Detect which cell encompasses the target text, then output its [X, Y] center coordinate. 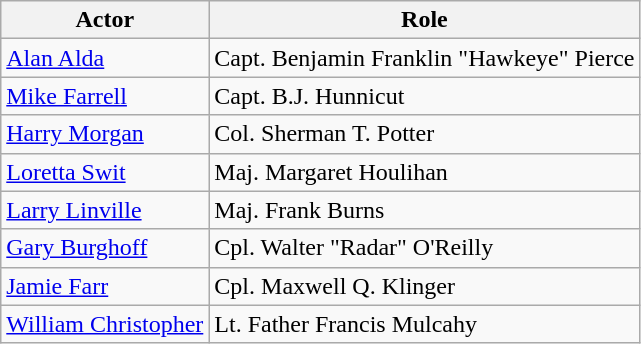
Cpl. Maxwell Q. Klinger [424, 286]
Loretta Swit [105, 172]
Col. Sherman T. Potter [424, 134]
Gary Burghoff [105, 248]
Harry Morgan [105, 134]
Alan Alda [105, 58]
Maj. Margaret Houlihan [424, 172]
Maj. Frank Burns [424, 210]
Lt. Father Francis Mulcahy [424, 324]
Role [424, 20]
Jamie Farr [105, 286]
Capt. Benjamin Franklin "Hawkeye" Pierce [424, 58]
Actor [105, 20]
Larry Linville [105, 210]
Cpl. Walter "Radar" O'Reilly [424, 248]
Mike Farrell [105, 96]
Capt. B.J. Hunnicut [424, 96]
William Christopher [105, 324]
